Extract the (x, y) coordinate from the center of the cell holding the provided text.  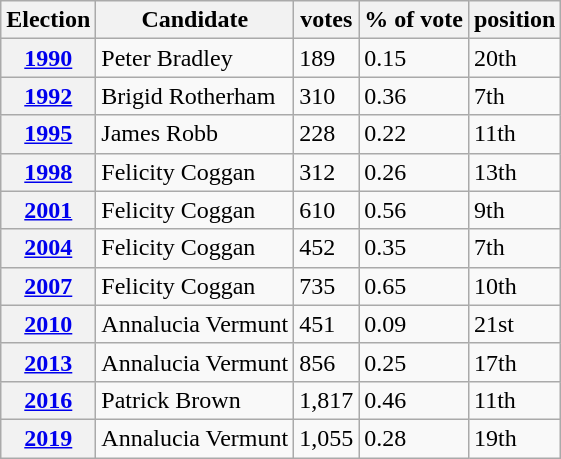
312 (326, 172)
610 (326, 210)
2007 (48, 286)
% of vote (414, 20)
0.65 (414, 286)
Election (48, 20)
1995 (48, 134)
0.35 (414, 248)
189 (326, 58)
votes (326, 20)
1998 (48, 172)
1992 (48, 96)
0.09 (414, 324)
735 (326, 286)
17th (514, 362)
0.25 (414, 362)
0.26 (414, 172)
13th (514, 172)
1,817 (326, 400)
452 (326, 248)
2013 (48, 362)
0.36 (414, 96)
2001 (48, 210)
Patrick Brown (195, 400)
310 (326, 96)
0.46 (414, 400)
9th (514, 210)
James Robb (195, 134)
2019 (48, 438)
1,055 (326, 438)
1990 (48, 58)
position (514, 20)
Peter Bradley (195, 58)
2004 (48, 248)
0.56 (414, 210)
856 (326, 362)
0.15 (414, 58)
0.22 (414, 134)
451 (326, 324)
Brigid Rotherham (195, 96)
Candidate (195, 20)
10th (514, 286)
20th (514, 58)
2016 (48, 400)
21st (514, 324)
228 (326, 134)
2010 (48, 324)
0.28 (414, 438)
19th (514, 438)
